Provide the [X, Y] coordinate of the cell's center where the given text is located.  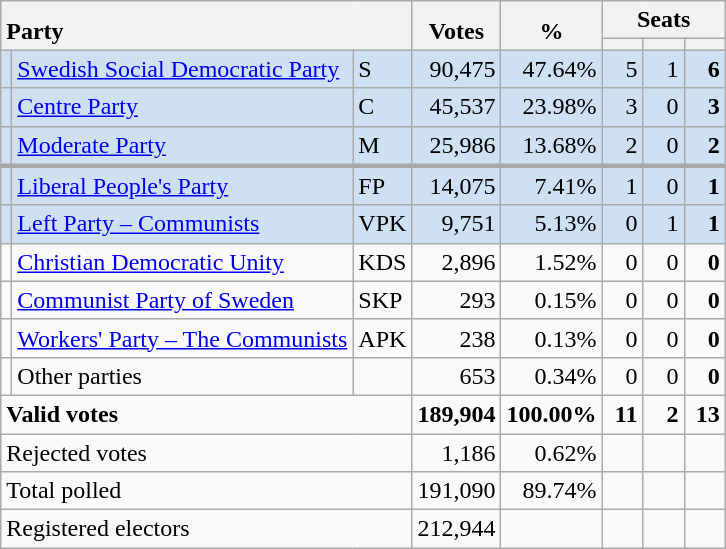
S [382, 69]
14,075 [456, 186]
2,896 [456, 262]
% [552, 26]
6 [704, 69]
Moderate Party [182, 146]
Centre Party [182, 107]
Rejected votes [206, 453]
0.15% [552, 300]
5.13% [552, 224]
M [382, 146]
293 [456, 300]
23.98% [552, 107]
13 [704, 414]
Valid votes [206, 414]
1.52% [552, 262]
Workers' Party – The Communists [182, 338]
0.62% [552, 453]
11 [622, 414]
1,186 [456, 453]
C [382, 107]
VPK [382, 224]
189,904 [456, 414]
FP [382, 186]
Votes [456, 26]
Seats [664, 20]
Communist Party of Sweden [182, 300]
Registered electors [206, 529]
90,475 [456, 69]
0.13% [552, 338]
191,090 [456, 491]
47.64% [552, 69]
Other parties [182, 376]
0.34% [552, 376]
7.41% [552, 186]
Party [206, 26]
Total polled [206, 491]
653 [456, 376]
100.00% [552, 414]
Christian Democratic Unity [182, 262]
KDS [382, 262]
Swedish Social Democratic Party [182, 69]
25,986 [456, 146]
APK [382, 338]
Left Party – Communists [182, 224]
9,751 [456, 224]
45,537 [456, 107]
89.74% [552, 491]
238 [456, 338]
Liberal People's Party [182, 186]
13.68% [552, 146]
5 [622, 69]
212,944 [456, 529]
SKP [382, 300]
